Pinpoint the cell where the given text exists, returning its [X, Y] midpoint coordinate. 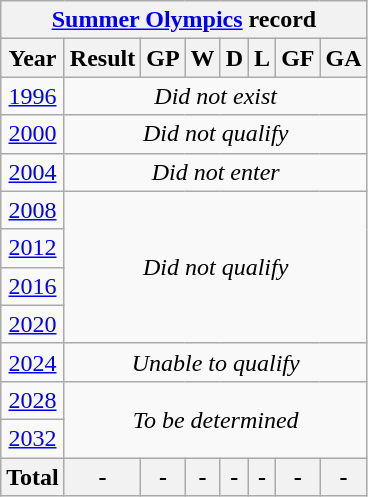
Year [33, 58]
W [202, 58]
GA [344, 58]
L [262, 58]
2024 [33, 362]
Unable to qualify [216, 362]
2008 [33, 210]
GP [163, 58]
D [234, 58]
Summer Olympics record [184, 20]
GF [298, 58]
Total [33, 477]
1996 [33, 96]
2012 [33, 248]
2000 [33, 134]
2020 [33, 324]
2016 [33, 286]
Did not exist [216, 96]
To be determined [216, 419]
Did not enter [216, 172]
2032 [33, 438]
2028 [33, 400]
2004 [33, 172]
Result [102, 58]
